For the text-containing cell, return its midpoint in [X, Y] coordinate format. 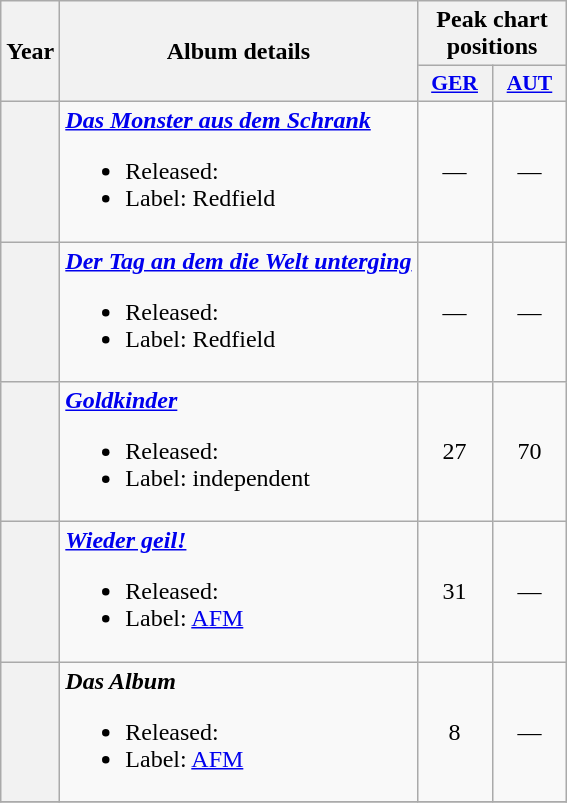
Wieder geil!Released: Label: AFM [238, 592]
Das AlbumReleased: Label: AFM [238, 732]
70 [530, 452]
27 [454, 452]
Album details [238, 52]
8 [454, 732]
GoldkinderReleased: Label: independent [238, 452]
Das Monster aus dem SchrankReleased: Label: Redfield [238, 171]
Peak chart positions [492, 34]
AUT [530, 84]
31 [454, 592]
Year [30, 52]
GER [454, 84]
Der Tag an dem die Welt untergingReleased: Label: Redfield [238, 312]
